Return the (X, Y) coordinate for the center point of the cell that contains the specified text.  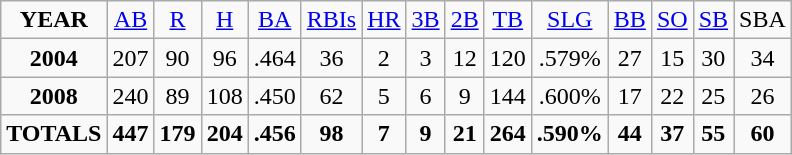
.464 (274, 58)
SB (713, 20)
.600% (570, 96)
37 (672, 134)
44 (630, 134)
90 (178, 58)
62 (331, 96)
HR (384, 20)
.456 (274, 134)
30 (713, 58)
7 (384, 134)
2004 (54, 58)
144 (508, 96)
R (178, 20)
36 (331, 58)
3 (426, 58)
TB (508, 20)
.590% (570, 134)
55 (713, 134)
SLG (570, 20)
RBIs (331, 20)
TOTALS (54, 134)
89 (178, 96)
12 (464, 58)
YEAR (54, 20)
2B (464, 20)
SO (672, 20)
2008 (54, 96)
15 (672, 58)
SBA (763, 20)
120 (508, 58)
207 (130, 58)
27 (630, 58)
96 (224, 58)
447 (130, 134)
2 (384, 58)
60 (763, 134)
98 (331, 134)
.450 (274, 96)
264 (508, 134)
240 (130, 96)
BB (630, 20)
BA (274, 20)
H (224, 20)
25 (713, 96)
26 (763, 96)
22 (672, 96)
3B (426, 20)
204 (224, 134)
34 (763, 58)
21 (464, 134)
6 (426, 96)
179 (178, 134)
5 (384, 96)
17 (630, 96)
.579% (570, 58)
AB (130, 20)
108 (224, 96)
